Pinpoint the cell where the given text exists, returning its [x, y] midpoint coordinate. 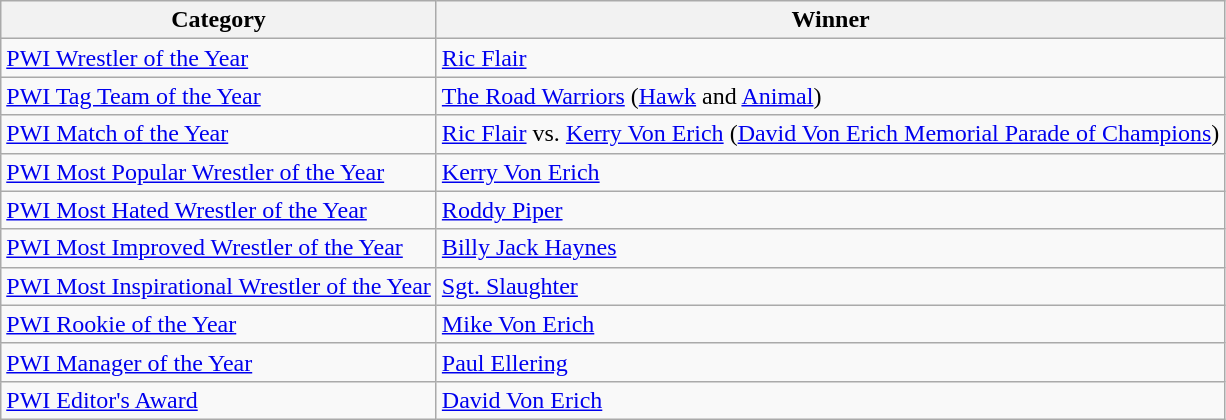
Ric Flair vs. Kerry Von Erich (David Von Erich Memorial Parade of Champions) [830, 134]
PWI Most Inspirational Wrestler of the Year [219, 286]
PWI Match of the Year [219, 134]
PWI Most Improved Wrestler of the Year [219, 248]
PWI Editor's Award [219, 400]
PWI Rookie of the Year [219, 324]
PWI Most Popular Wrestler of the Year [219, 172]
Roddy Piper [830, 210]
PWI Most Hated Wrestler of the Year [219, 210]
PWI Manager of the Year [219, 362]
Billy Jack Haynes [830, 248]
The Road Warriors (Hawk and Animal) [830, 96]
PWI Wrestler of the Year [219, 58]
Paul Ellering [830, 362]
Kerry Von Erich [830, 172]
Mike Von Erich [830, 324]
PWI Tag Team of the Year [219, 96]
Ric Flair [830, 58]
Category [219, 20]
Sgt. Slaughter [830, 286]
Winner [830, 20]
David Von Erich [830, 400]
